Return the [X, Y] coordinate for the center point of the cell that contains the specified text.  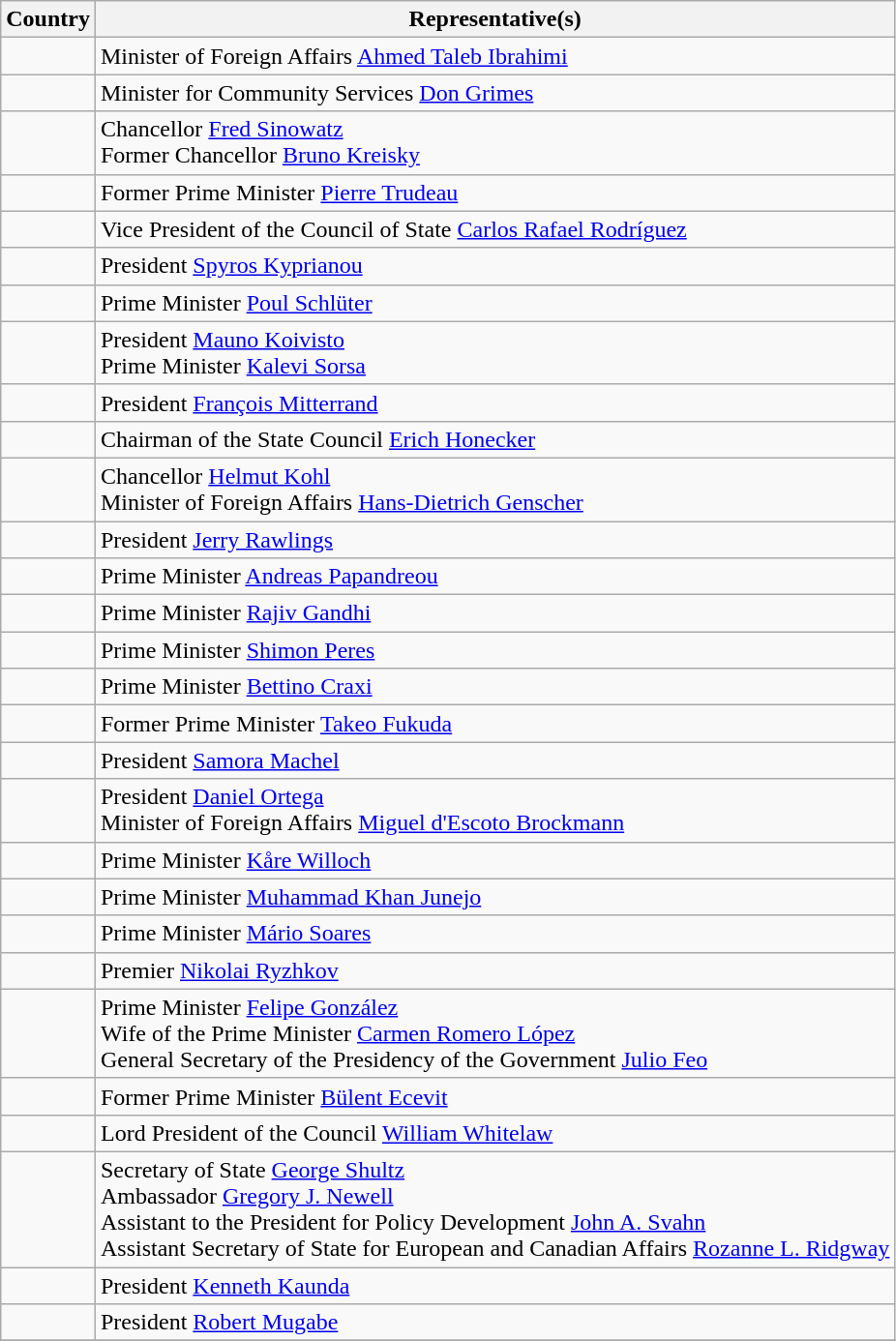
President Robert Mugabe [494, 1323]
President Daniel OrtegaMinister of Foreign Affairs Miguel d'Escoto Brockmann [494, 811]
Minister for Community Services Don Grimes [494, 93]
Prime Minister Kåre Willoch [494, 860]
Chancellor Fred SinowatzFormer Chancellor Bruno Kreisky [494, 143]
President Jerry Rawlings [494, 539]
Premier Nikolai Ryzhkov [494, 970]
President Mauno KoivistoPrime Minister Kalevi Sorsa [494, 352]
Former Prime Minister Bülent Ecevit [494, 1096]
President François Mitterrand [494, 402]
Prime Minister Andreas Papandreou [494, 577]
Minister of Foreign Affairs Ahmed Taleb Ibrahimi [494, 56]
Prime Minister Rajiv Gandhi [494, 613]
Former Prime Minister Takeo Fukuda [494, 724]
Vice President of the Council of State Carlos Rafael Rodríguez [494, 229]
Prime Minister Felipe GonzálezWife of the Prime Minister Carmen Romero LópezGeneral Secretary of the Presidency of the Government Julio Feo [494, 1033]
Lord President of the Council William Whitelaw [494, 1133]
Prime Minister Poul Schlüter [494, 303]
Representative(s) [494, 19]
President Samora Machel [494, 760]
Prime Minister Mário Soares [494, 934]
President Spyros Kyprianou [494, 266]
President Kenneth Kaunda [494, 1286]
Chairman of the State Council Erich Honecker [494, 439]
Prime Minister Shimon Peres [494, 650]
Chancellor Helmut KohlMinister of Foreign Affairs Hans-Dietrich Genscher [494, 490]
Former Prime Minister Pierre Trudeau [494, 193]
Country [48, 19]
Prime Minister Muhammad Khan Junejo [494, 897]
Prime Minister Bettino Craxi [494, 687]
